Scan for the cell matching the given text and deliver its (x, y) coordinate at center. 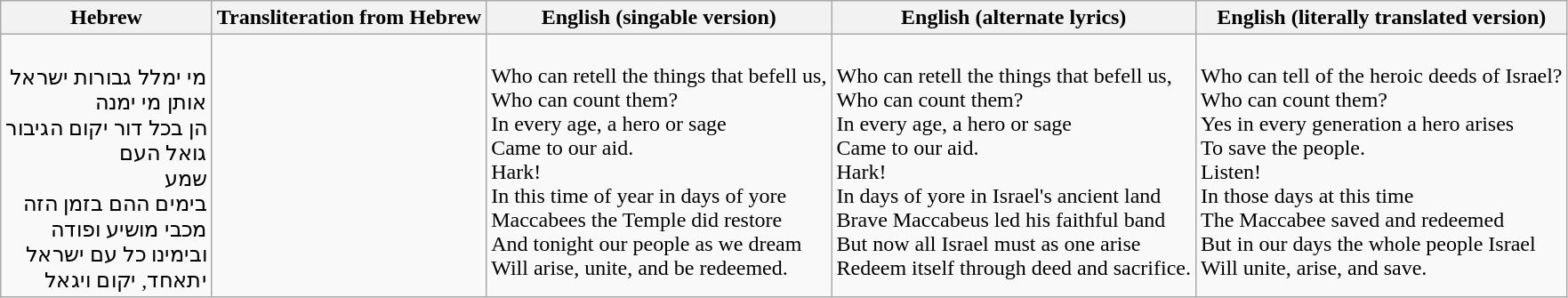
English (singable version) (659, 18)
English (literally translated version) (1382, 18)
מי ימלל גבורות ישראל אותן מי ימנה הן בכל דור יקום הגיבור גואל העםשמע בימים ההם בזמן הזה מכבי מושיע ופודה ובימינו כל עם ישראל יתאחד, יקום ויגאל (107, 165)
Hebrew (107, 18)
English (alternate lyrics) (1014, 18)
Transliteration from Hebrew (349, 18)
